Scan for the cell matching the given text and deliver its (X, Y) coordinate at center. 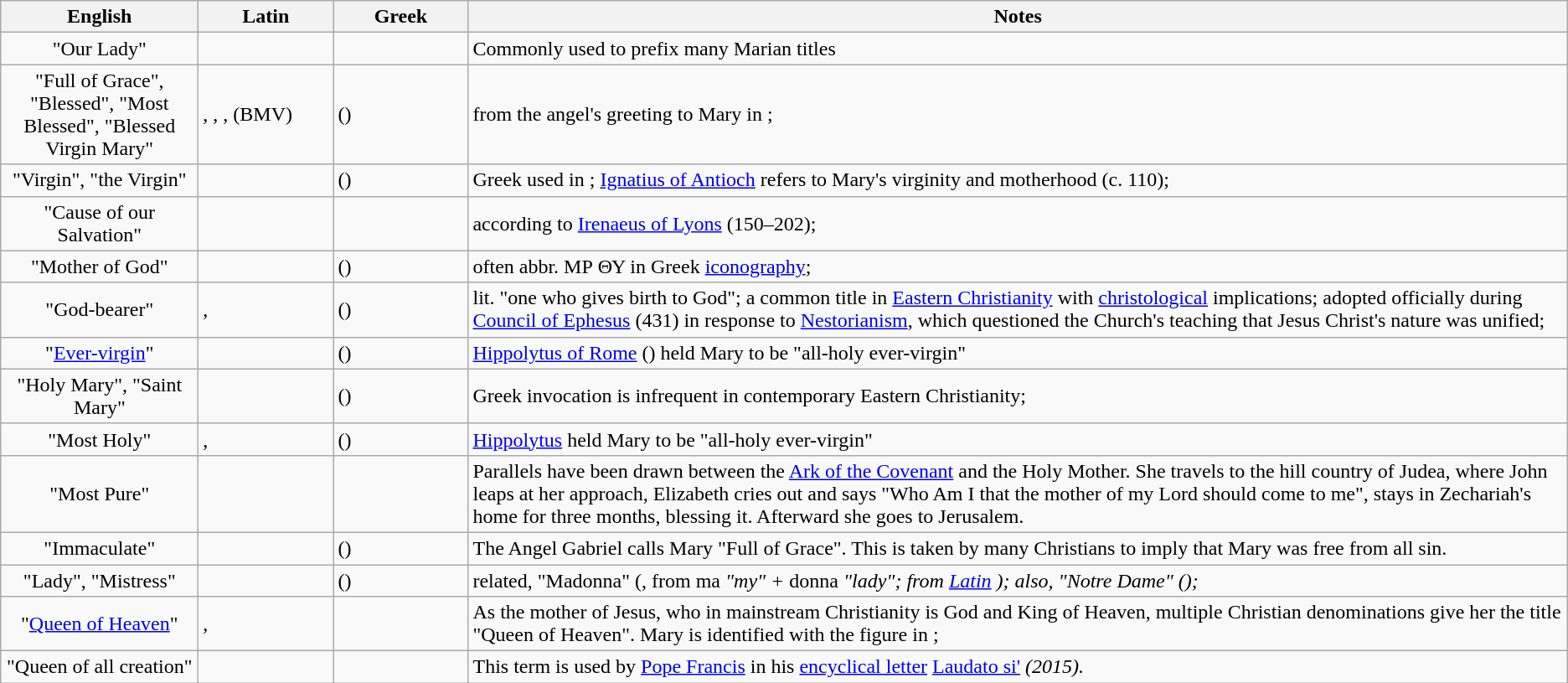
The Angel Gabriel calls Mary "Full of Grace". This is taken by many Christians to imply that Mary was free from all sin. (1018, 548)
"Ever-virgin" (100, 353)
according to Irenaeus of Lyons (150–202); (1018, 223)
Hippolytus of Rome () held Mary to be "all-holy ever-virgin" (1018, 353)
"Lady", "Mistress" (100, 581)
Greek invocation is infrequent in contemporary Eastern Christianity; (1018, 396)
"Virgin", "the Virgin" (100, 180)
from the angel's greeting to Mary in ; (1018, 114)
"Our Lady" (100, 49)
"Most Holy" (100, 439)
Greek (400, 17)
"Holy Mary", "Saint Mary" (100, 396)
"Full of Grace", "Blessed", "Most Blessed", "Blessed Virgin Mary" (100, 114)
Commonly used to prefix many Marian titles (1018, 49)
"Mother of God" (100, 266)
, , , (BMV) (266, 114)
English (100, 17)
"God-bearer" (100, 310)
"Cause of our Salvation" (100, 223)
often abbr. ΜΡ ΘΥ in Greek iconography; (1018, 266)
Greek used in ; Ignatius of Antioch refers to Mary's virginity and motherhood (c. 110); (1018, 180)
Hippolytus held Mary to be "all-holy ever-virgin" (1018, 439)
related, "Madonna" (, from ma "my" + donna "lady"; from Latin ); also, "Notre Dame" (); (1018, 581)
This term is used by Pope Francis in his encyclical letter Laudato si' (2015). (1018, 667)
"Queen of Heaven" (100, 623)
Notes (1018, 17)
"Queen of all creation" (100, 667)
"Immaculate" (100, 548)
Latin (266, 17)
"Most Pure" (100, 494)
